From the cell containing the given text, extract its center point as (x, y) coordinate. 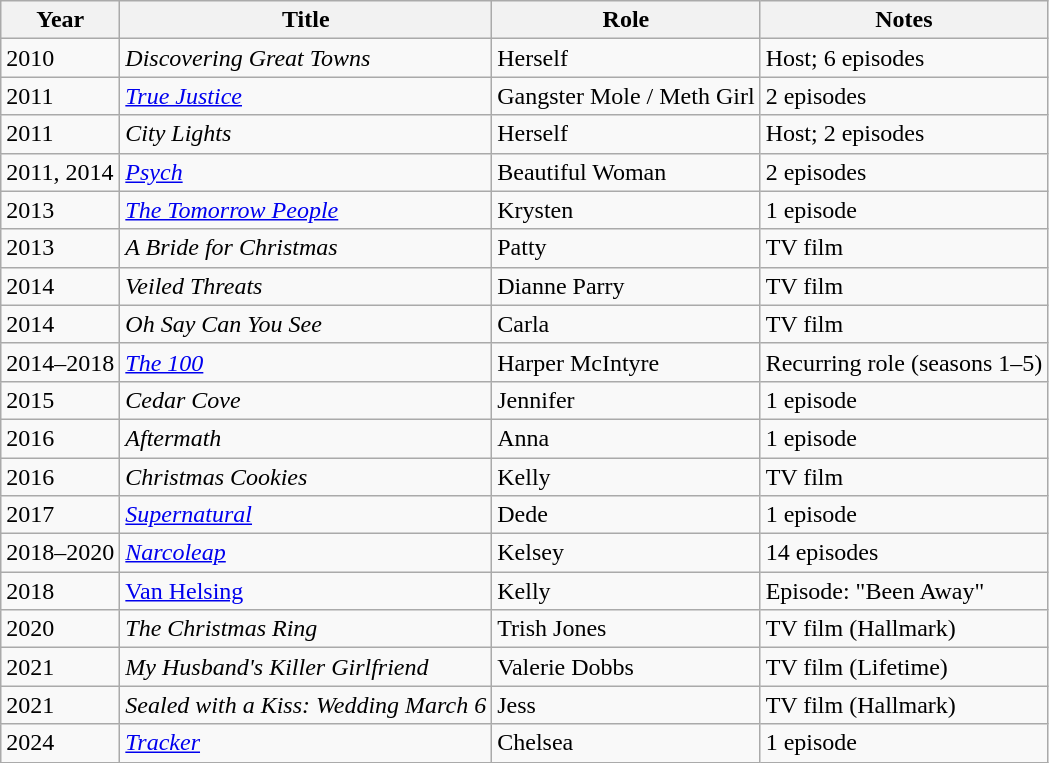
Host; 2 episodes (904, 134)
Aftermath (306, 438)
Episode: "Been Away" (904, 591)
2011, 2014 (60, 172)
Krysten (626, 210)
Discovering Great Towns (306, 58)
2024 (60, 743)
Van Helsing (306, 591)
Valerie Dobbs (626, 667)
2017 (60, 515)
The 100 (306, 362)
Host; 6 episodes (904, 58)
Jess (626, 705)
Year (60, 20)
2018–2020 (60, 553)
Tracker (306, 743)
Kelsey (626, 553)
Role (626, 20)
Veiled Threats (306, 286)
Psych (306, 172)
14 episodes (904, 553)
Notes (904, 20)
True Justice (306, 96)
Sealed with a Kiss: Wedding March 6 (306, 705)
Cedar Cove (306, 400)
Carla (626, 324)
Trish Jones (626, 629)
2018 (60, 591)
2010 (60, 58)
Beautiful Woman (626, 172)
Gangster Mole / Meth Girl (626, 96)
The Christmas Ring (306, 629)
2020 (60, 629)
My Husband's Killer Girlfriend (306, 667)
Anna (626, 438)
Recurring role (seasons 1–5) (904, 362)
Narcoleap (306, 553)
2015 (60, 400)
The Tomorrow People (306, 210)
Jennifer (626, 400)
Dede (626, 515)
Dianne Parry (626, 286)
2014–2018 (60, 362)
A Bride for Christmas (306, 248)
Oh Say Can You See (306, 324)
Christmas Cookies (306, 477)
TV film (Lifetime) (904, 667)
Supernatural (306, 515)
Patty (626, 248)
Harper McIntyre (626, 362)
Chelsea (626, 743)
City Lights (306, 134)
Title (306, 20)
